Determine the (X, Y) coordinate at the center of the cell enclosing the given text.  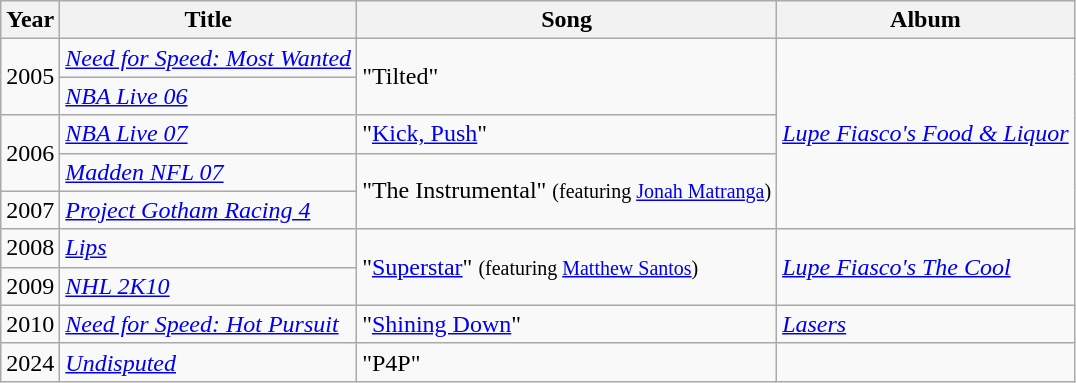
NBA Live 06 (208, 96)
Lupe Fiasco's Food & Liquor (926, 134)
"The Instrumental" (featuring Jonah Matranga) (567, 191)
Year (30, 20)
Need for Speed: Most Wanted (208, 58)
Need for Speed: Hot Pursuit (208, 324)
2024 (30, 362)
Project Gotham Racing 4 (208, 210)
"P4P" (567, 362)
Album (926, 20)
Lupe Fiasco's The Cool (926, 267)
Title (208, 20)
Song (567, 20)
2006 (30, 153)
2009 (30, 286)
NBA Live 07 (208, 134)
2007 (30, 210)
Undisputed (208, 362)
NHL 2K10 (208, 286)
2010 (30, 324)
2008 (30, 248)
2005 (30, 77)
"Tilted" (567, 77)
"Shining Down" (567, 324)
Madden NFL 07 (208, 172)
"Superstar" (featuring Matthew Santos) (567, 267)
Lasers (926, 324)
Lips (208, 248)
"Kick, Push" (567, 134)
